Identify which cell holds the provided text, then report its (X, Y) central coordinate. 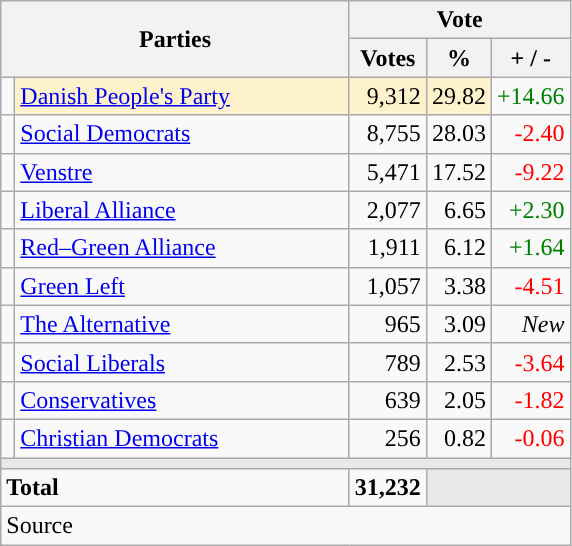
Social Democrats (182, 134)
29.82 (458, 96)
Total (176, 488)
965 (388, 324)
The Alternative (182, 324)
Red–Green Alliance (182, 248)
2,077 (388, 210)
Venstre (182, 172)
% (458, 58)
256 (388, 438)
Green Left (182, 286)
Source (286, 526)
-1.82 (530, 400)
0.82 (458, 438)
Social Liberals (182, 362)
3.38 (458, 286)
+14.66 (530, 96)
789 (388, 362)
Votes (388, 58)
Parties (176, 39)
+2.30 (530, 210)
+1.64 (530, 248)
6.65 (458, 210)
31,232 (388, 488)
-3.64 (530, 362)
2.53 (458, 362)
-4.51 (530, 286)
9,312 (388, 96)
28.03 (458, 134)
Christian Democrats (182, 438)
Danish People's Party (182, 96)
8,755 (388, 134)
1,911 (388, 248)
639 (388, 400)
1,057 (388, 286)
17.52 (458, 172)
2.05 (458, 400)
-2.40 (530, 134)
6.12 (458, 248)
3.09 (458, 324)
-9.22 (530, 172)
Vote (460, 20)
New (530, 324)
+ / - (530, 58)
Liberal Alliance (182, 210)
-0.06 (530, 438)
5,471 (388, 172)
Conservatives (182, 400)
